Return (x, y) of the center of cell containing provided text 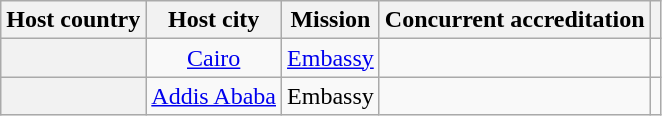
Addis Ababa (214, 96)
Concurrent accreditation (514, 20)
Cairo (214, 58)
Mission (331, 20)
Host country (74, 20)
Host city (214, 20)
